Pinpoint the cell where the given text exists, returning its [X, Y] midpoint coordinate. 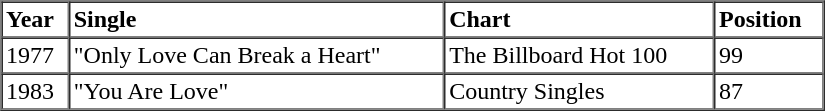
Single [256, 20]
99 [768, 56]
Year [36, 20]
Position [768, 20]
The Billboard Hot 100 [580, 56]
"You Are Love" [256, 92]
"Only Love Can Break a Heart" [256, 56]
1983 [36, 92]
Country Singles [580, 92]
Chart [580, 20]
1977 [36, 56]
87 [768, 92]
